Identify which cell holds the provided text, then report its (x, y) central coordinate. 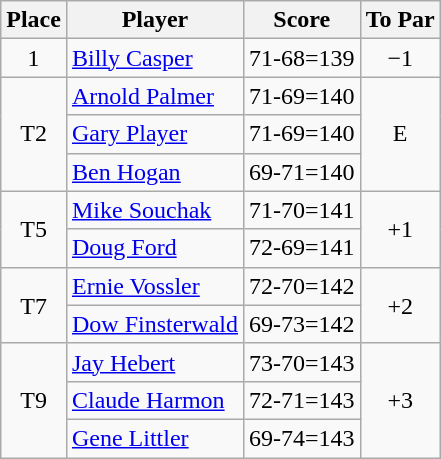
Score (302, 20)
+1 (400, 229)
T5 (34, 229)
Doug Ford (154, 248)
71-68=139 (302, 58)
Claude Harmon (154, 400)
Billy Casper (154, 58)
69-74=143 (302, 438)
73-70=143 (302, 362)
69-71=140 (302, 172)
T7 (34, 305)
Arnold Palmer (154, 96)
72-69=141 (302, 248)
71-70=141 (302, 210)
To Par (400, 20)
Dow Finsterwald (154, 324)
−1 (400, 58)
+3 (400, 400)
T2 (34, 134)
Ben Hogan (154, 172)
Ernie Vossler (154, 286)
Gary Player (154, 134)
72-71=143 (302, 400)
69-73=142 (302, 324)
Gene Littler (154, 438)
1 (34, 58)
E (400, 134)
Jay Hebert (154, 362)
Player (154, 20)
72-70=142 (302, 286)
+2 (400, 305)
T9 (34, 400)
Mike Souchak (154, 210)
Place (34, 20)
